For the text-containing cell, return its midpoint in (X, Y) coordinate format. 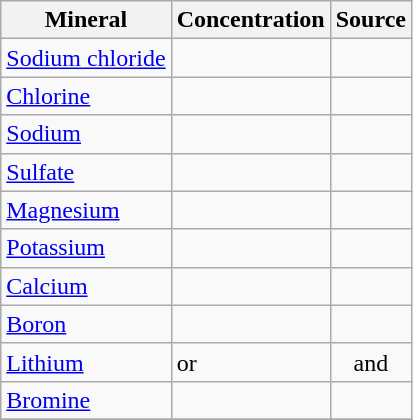
or (250, 362)
Mineral (86, 20)
Sodium (86, 134)
Source (370, 20)
Chlorine (86, 96)
Calcium (86, 286)
and (370, 362)
Bromine (86, 400)
Magnesium (86, 210)
Lithium (86, 362)
Boron (86, 324)
Sulfate (86, 172)
Potassium (86, 248)
Concentration (250, 20)
Sodium chloride (86, 58)
